Detect which cell encompasses the target text, then output its [x, y] center coordinate. 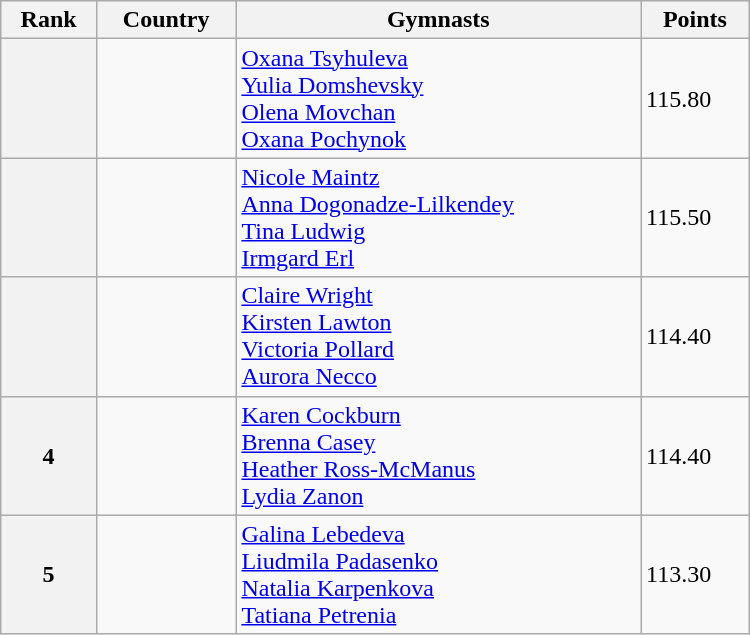
Rank [49, 20]
4 [49, 456]
115.50 [696, 218]
Country [166, 20]
115.80 [696, 98]
Points [696, 20]
Oxana Tsyhuleva Yulia Domshevsky Olena Movchan Oxana Pochynok [438, 98]
113.30 [696, 574]
Claire Wright Kirsten Lawton Victoria Pollard Aurora Necco [438, 336]
Galina Lebedeva Liudmila Padasenko Natalia Karpenkova Tatiana Petrenia [438, 574]
5 [49, 574]
Gymnasts [438, 20]
Nicole Maintz Anna Dogonadze-Lilkendey Tina Ludwig Irmgard Erl [438, 218]
Karen Cockburn Brenna Casey Heather Ross-McManus Lydia Zanon [438, 456]
